Pinpoint the cell where the given text exists, returning its [X, Y] midpoint coordinate. 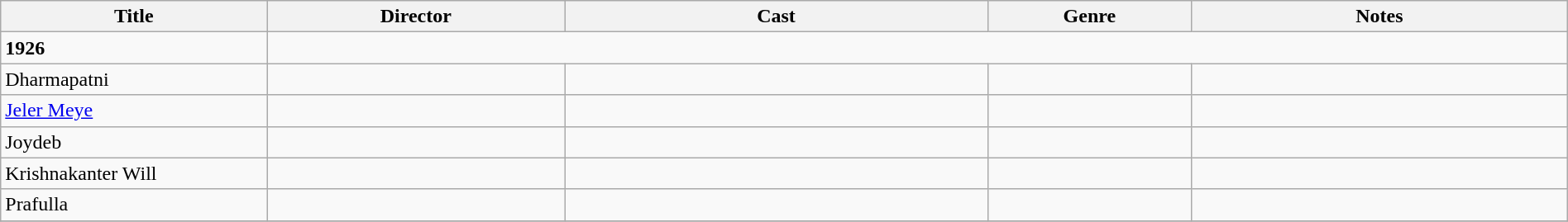
Cast [777, 17]
Director [416, 17]
Jeler Meye [134, 111]
Prafulla [134, 205]
Dharmapatni [134, 79]
Krishnakanter Will [134, 173]
Title [134, 17]
Joydeb [134, 142]
Genre [1089, 17]
1926 [134, 48]
Notes [1379, 17]
